Output the (x, y) coordinate of the center of the cell containing the given text.  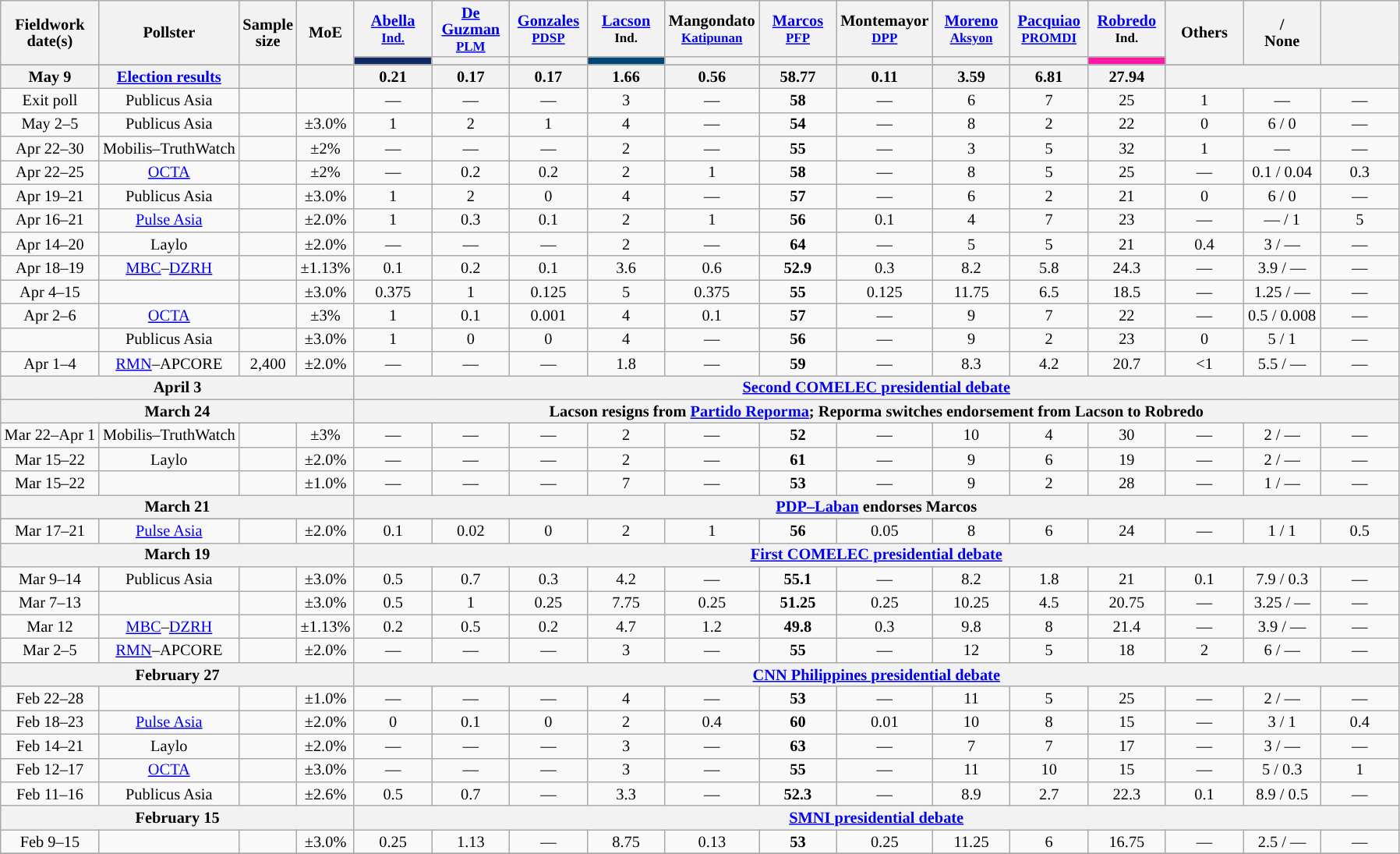
1.13 (471, 842)
March 21 (178, 507)
MangondatoKatipunan (712, 28)
1.66 (626, 76)
Apr 19–21 (50, 197)
Feb 11–16 (50, 794)
3 / 1 (1282, 722)
SMNI presidential debate (876, 817)
Samplesize (268, 32)
RobredoInd. (1127, 28)
30 (1127, 435)
21.4 (1127, 627)
Apr 22–25 (50, 172)
Feb 14–21 (50, 746)
52.9 (798, 268)
12 (971, 650)
Feb 18–23 (50, 722)
19 (1127, 459)
Pollster (168, 32)
6 / — (1282, 650)
Lacson resigns from Partido Reporma; Reporma switches endorsement from Lacson to Robredo (876, 412)
MoE (326, 32)
59 (798, 363)
11.25 (971, 842)
8.75 (626, 842)
Exit poll (50, 100)
2.7 (1049, 794)
60 (798, 722)
0.05 (884, 530)
Feb 22–28 (50, 699)
— / 1 (1282, 220)
0.21 (393, 76)
24.3 (1127, 268)
Fieldworkdate(s) (50, 32)
CNN Philippines presidential debate (876, 674)
16.75 (1127, 842)
52 (798, 435)
<1 (1204, 363)
1 / 1 (1282, 530)
Apr 1–4 (50, 363)
De GuzmanPLM (471, 28)
March 24 (178, 412)
Mar 17–21 (50, 530)
1 / — (1282, 484)
May 9 (50, 76)
PacquiaoPROMDI (1049, 28)
May 2–5 (50, 125)
55.1 (798, 579)
8.9 / 0.5 (1282, 794)
0.5 / 0.008 (1282, 315)
±2.6% (326, 794)
10.25 (971, 602)
Apr 4–15 (50, 292)
20.7 (1127, 363)
18.5 (1127, 292)
/None (1282, 32)
1.2 (712, 627)
27.94 (1127, 76)
61 (798, 459)
51.25 (798, 602)
28 (1127, 484)
8.3 (971, 363)
3.3 (626, 794)
0.001 (549, 315)
PDP–Laban endorses Marcos (876, 507)
5 / 0.3 (1282, 771)
5 / 1 (1282, 340)
63 (798, 746)
4.5 (1049, 602)
58.77 (798, 76)
MontemayorDPP (884, 28)
0.1 / 0.04 (1282, 172)
March 19 (178, 555)
0.6 (712, 268)
3.25 / — (1282, 602)
1.25 / — (1282, 292)
Others (1204, 32)
49.8 (798, 627)
17 (1127, 746)
Apr 22–30 (50, 148)
Apr 18–19 (50, 268)
Feb 9–15 (50, 842)
Mar 12 (50, 627)
5.5 / — (1282, 363)
6.5 (1049, 292)
5.8 (1049, 268)
7.75 (626, 602)
GonzalesPDSP (549, 28)
54 (798, 125)
Mar 2–5 (50, 650)
Second COMELEC presidential debate (876, 387)
MarcosPFP (798, 28)
32 (1127, 148)
Mar 9–14 (50, 579)
0.02 (471, 530)
AbellaInd. (393, 28)
4.7 (626, 627)
2.5 / — (1282, 842)
3.6 (626, 268)
February 15 (178, 817)
Election results (168, 76)
18 (1127, 650)
LacsonInd. (626, 28)
24 (1127, 530)
6.81 (1049, 76)
7.9 / 0.3 (1282, 579)
Apr 14–20 (50, 243)
Feb 12–17 (50, 771)
8.9 (971, 794)
February 27 (178, 674)
2,400 (268, 363)
20.75 (1127, 602)
Mar 7–13 (50, 602)
3.59 (971, 76)
Apr 2–6 (50, 315)
Mar 22–Apr 1 (50, 435)
Apr 16–21 (50, 220)
52.3 (798, 794)
April 3 (178, 387)
9.8 (971, 627)
22.3 (1127, 794)
0.13 (712, 842)
0.11 (884, 76)
MorenoAksyon (971, 28)
First COMELEC presidential debate (876, 555)
11.75 (971, 292)
0.56 (712, 76)
64 (798, 243)
0.01 (884, 722)
